Return the [x, y] coordinate for the center point of the cell that contains the specified text.  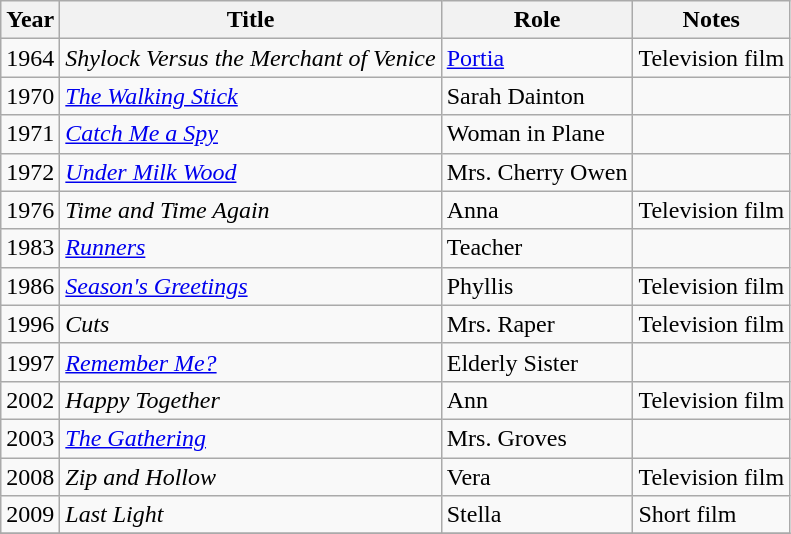
Season's Greetings [250, 286]
1997 [30, 362]
1964 [30, 58]
1983 [30, 248]
The Walking Stick [250, 96]
Cuts [250, 324]
Title [250, 20]
1976 [30, 210]
1986 [30, 286]
Short film [712, 515]
Under Milk Wood [250, 172]
Role [537, 20]
Mrs. Groves [537, 438]
Time and Time Again [250, 210]
1970 [30, 96]
Vera [537, 477]
Notes [712, 20]
2009 [30, 515]
Happy Together [250, 400]
Anna [537, 210]
Stella [537, 515]
Last Light [250, 515]
Catch Me a Spy [250, 134]
1971 [30, 134]
Runners [250, 248]
Phyllis [537, 286]
The Gathering [250, 438]
Portia [537, 58]
Elderly Sister [537, 362]
Teacher [537, 248]
Ann [537, 400]
2008 [30, 477]
Mrs. Raper [537, 324]
Year [30, 20]
Sarah Dainton [537, 96]
1972 [30, 172]
Woman in Plane [537, 134]
Shylock Versus the Merchant of Venice [250, 58]
2002 [30, 400]
1996 [30, 324]
2003 [30, 438]
Mrs. Cherry Owen [537, 172]
Remember Me? [250, 362]
Zip and Hollow [250, 477]
